Determine the (x, y) coordinate at the center of the cell enclosing the given text.  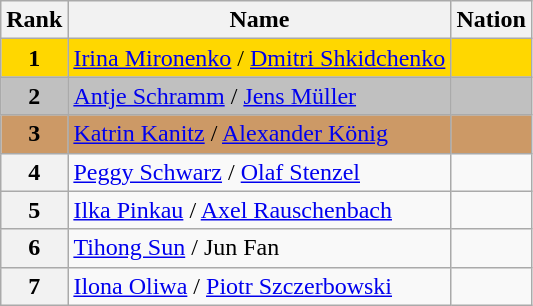
Antje Schramm / Jens Müller (260, 96)
4 (34, 172)
Ilona Oliwa / Piotr Szczerbowski (260, 286)
7 (34, 286)
1 (34, 58)
Name (260, 20)
2 (34, 96)
Tihong Sun / Jun Fan (260, 248)
5 (34, 210)
Katrin Kanitz / Alexander König (260, 134)
Irina Mironenko / Dmitri Shkidchenko (260, 58)
Rank (34, 20)
3 (34, 134)
Ilka Pinkau / Axel Rauschenbach (260, 210)
6 (34, 248)
Peggy Schwarz / Olaf Stenzel (260, 172)
Nation (491, 20)
